Scan for the cell matching the given text and deliver its (x, y) coordinate at center. 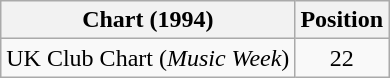
Position (342, 20)
22 (342, 58)
UK Club Chart (Music Week) (148, 58)
Chart (1994) (148, 20)
